Return the (X, Y) coordinate for the center point of the cell that contains the specified text.  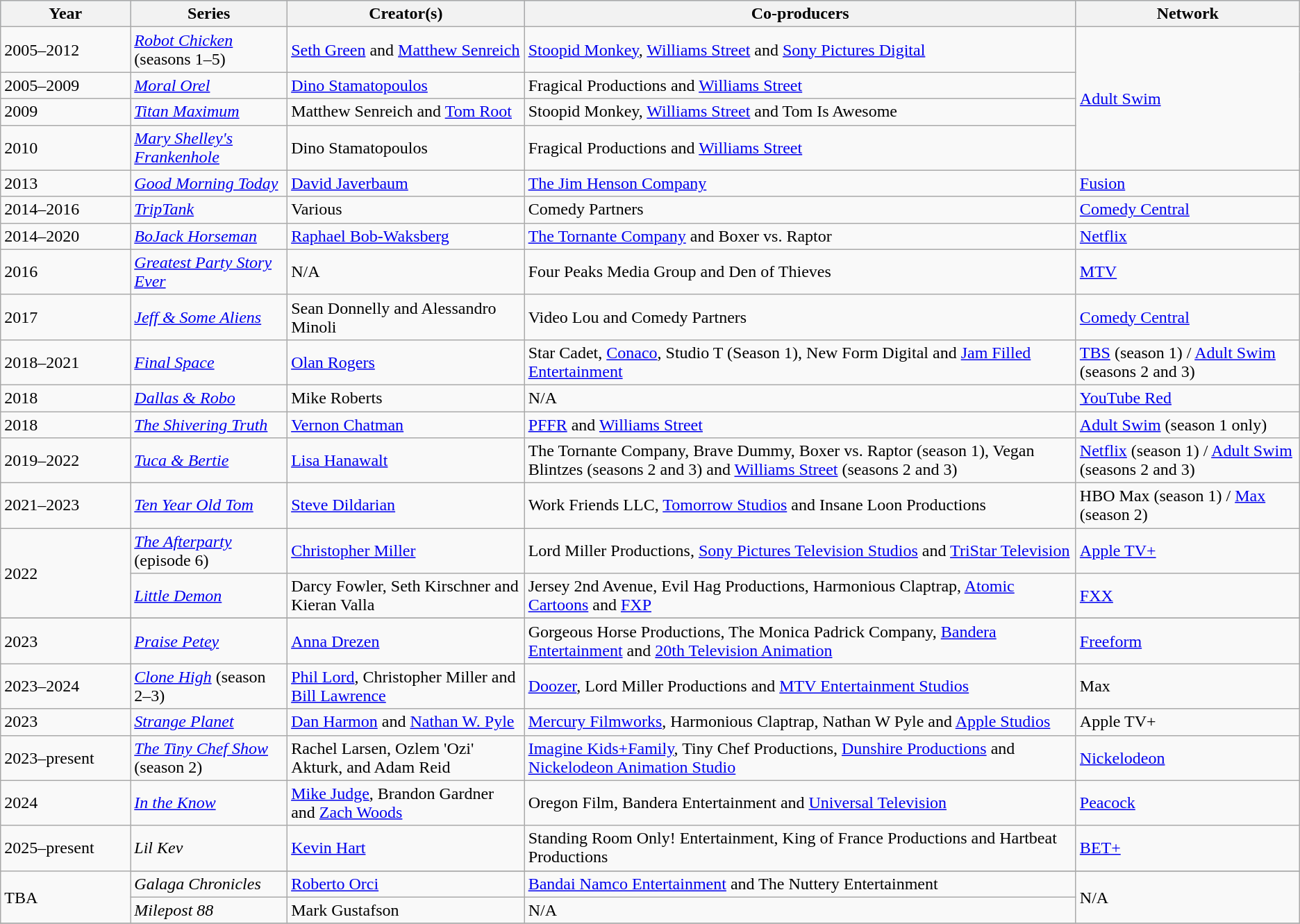
2023–2024 (65, 686)
Work Friends LLC, Tomorrow Studios and Insane Loon Productions (800, 505)
FXX (1187, 596)
2024 (65, 803)
Nickelodeon (1187, 758)
David Javerbaum (406, 183)
PFFR and Williams Street (800, 424)
Rachel Larsen, Ozlem 'Ozi' Akturk, and Adam Reid (406, 758)
Sean Donnelly and Alessandro Minoli (406, 317)
Mary Shelley's Frankenhole (209, 147)
The Jim Henson Company (800, 183)
Peacock (1187, 803)
Star Cadet, Conaco, Studio T (Season 1), New Form Digital and Jam Filled Entertainment (800, 362)
HBO Max (season 1) / Max (season 2) (1187, 505)
Gorgeous Horse Productions, The Monica Padrick Company, Bandera Entertainment and 20th Television Animation (800, 641)
TripTank (209, 210)
MTV (1187, 272)
Network (1187, 14)
Oregon Film, Bandera Entertainment and Universal Television (800, 803)
Mike Judge, Brandon Gardner and Zach Woods (406, 803)
The Shivering Truth (209, 424)
2013 (65, 183)
2019–2022 (65, 461)
Ten Year Old Tom (209, 505)
2009 (65, 112)
Lil Kev (209, 848)
Max (1187, 686)
2018–2021 (65, 362)
Co-producers (800, 14)
Series (209, 14)
TBS (season 1) / Adult Swim (seasons 2 and 3) (1187, 362)
Netflix (season 1) / Adult Swim (seasons 2 and 3) (1187, 461)
Steve Dildarian (406, 505)
Praise Petey (209, 641)
Little Demon (209, 596)
Good Morning Today (209, 183)
Jersey 2nd Avenue, Evil Hag Productions, Harmonious Claptrap, Atomic Cartoons and FXP (800, 596)
Olan Rogers (406, 362)
Netflix (1187, 236)
Stoopid Monkey, Williams Street and Sony Pictures Digital (800, 50)
Clone High (season 2–3) (209, 686)
Lisa Hanawalt (406, 461)
Final Space (209, 362)
Adult Swim (1187, 99)
YouTube Red (1187, 398)
Milepost 88 (209, 910)
The Tiny Chef Show (season 2) (209, 758)
Raphael Bob-Waksberg (406, 236)
2022 (65, 573)
Stoopid Monkey, Williams Street and Tom Is Awesome (800, 112)
BET+ (1187, 848)
Mark Gustafson (406, 910)
TBA (65, 897)
Darcy Fowler, Seth Kirschner and Kieran Valla (406, 596)
Mike Roberts (406, 398)
Four Peaks Media Group and Den of Thieves (800, 272)
Robot Chicken (seasons 1–5) (209, 50)
Greatest Party Story Ever (209, 272)
Roberto Orci (406, 884)
2017 (65, 317)
2016 (65, 272)
Adult Swim (season 1 only) (1187, 424)
Video Lou and Comedy Partners (800, 317)
2005–2012 (65, 50)
2010 (65, 147)
Matthew Senreich and Tom Root (406, 112)
The Afterparty (episode 6) (209, 551)
2025–present (65, 848)
Comedy Partners (800, 210)
Christopher Miller (406, 551)
2014–2016 (65, 210)
Bandai Namco Entertainment and The Nuttery Entertainment (800, 884)
2023–present (65, 758)
Lord Miller Productions, Sony Pictures Television Studios and TriStar Television (800, 551)
Tuca & Bertie (209, 461)
Dallas & Robo (209, 398)
Dan Harmon and Nathan W. Pyle (406, 722)
Doozer, Lord Miller Productions and MTV Entertainment Studios (800, 686)
Seth Green and Matthew Senreich (406, 50)
2005–2009 (65, 85)
Galaga Chronicles (209, 884)
Kevin Hart (406, 848)
Phil Lord, Christopher Miller and Bill Lawrence (406, 686)
Strange Planet (209, 722)
Mercury Filmworks, Harmonious Claptrap, Nathan W Pyle and Apple Studios (800, 722)
Various (406, 210)
Imagine Kids+Family, Tiny Chef Productions, Dunshire Productions and Nickelodeon Animation Studio (800, 758)
Moral Orel (209, 85)
Standing Room Only! Entertainment, King of France Productions and Hartbeat Productions (800, 848)
Vernon Chatman (406, 424)
Anna Drezen (406, 641)
In the Know (209, 803)
Jeff & Some Aliens (209, 317)
The Tornante Company, Brave Dummy, Boxer vs. Raptor (season 1), Vegan Blintzes (seasons 2 and 3) and Williams Street (seasons 2 and 3) (800, 461)
2021–2023 (65, 505)
Freeform (1187, 641)
Titan Maximum (209, 112)
Year (65, 14)
Fusion (1187, 183)
The Tornante Company and Boxer vs. Raptor (800, 236)
2014–2020 (65, 236)
Creator(s) (406, 14)
BoJack Horseman (209, 236)
